Locate the cell with the specified text and output its [X, Y] center coordinate. 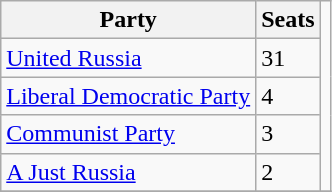
A Just Russia [128, 172]
Party [128, 20]
United Russia [128, 58]
Communist Party [128, 134]
31 [288, 58]
3 [288, 134]
Liberal Democratic Party [128, 96]
2 [288, 172]
4 [288, 96]
Seats [288, 20]
